For the text-containing cell, return its midpoint in [x, y] coordinate format. 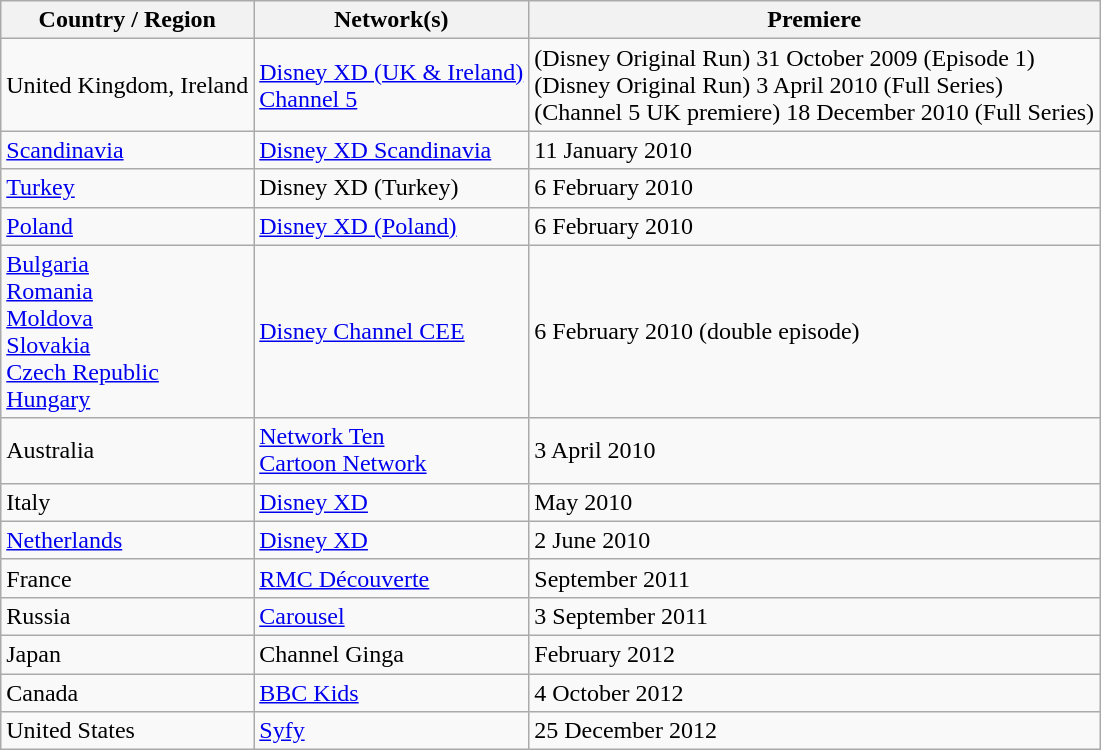
Disney XD (Turkey) [392, 188]
Network(s) [392, 20]
Disney XD (Poland) [392, 226]
Disney XD Scandinavia [392, 150]
Australia [128, 450]
Canada [128, 693]
4 October 2012 [814, 693]
Scandinavia [128, 150]
Network TenCartoon Network [392, 450]
Country / Region [128, 20]
Channel Ginga [392, 654]
Disney XD (UK & Ireland) Channel 5 [392, 85]
February 2012 [814, 654]
Poland [128, 226]
3 September 2011 [814, 616]
Japan [128, 654]
France [128, 578]
Russia [128, 616]
Turkey [128, 188]
United States [128, 731]
United Kingdom, Ireland [128, 85]
BulgariaRomaniaMoldovaSlovakiaCzech RepublicHungary [128, 332]
2 June 2010 [814, 540]
11 January 2010 [814, 150]
BBC Kids [392, 693]
Disney Channel CEE [392, 332]
3 April 2010 [814, 450]
Italy [128, 502]
September 2011 [814, 578]
Netherlands [128, 540]
25 December 2012 [814, 731]
RMC Découverte [392, 578]
6 February 2010 (double episode) [814, 332]
Carousel [392, 616]
Premiere [814, 20]
Syfy [392, 731]
May 2010 [814, 502]
